Determine the (X, Y) coordinate at the center of the cell enclosing the given text.  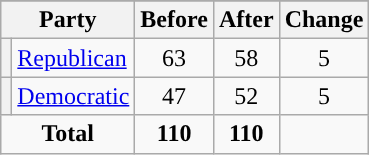
47 (174, 96)
Change (324, 20)
58 (246, 58)
63 (174, 58)
Democratic (74, 96)
Total (68, 134)
Party (68, 20)
Republican (74, 58)
Before (174, 20)
52 (246, 96)
After (246, 20)
